Output the [x, y] coordinate of the center of the cell containing the given text.  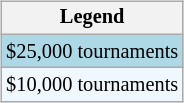
$10,000 tournaments [92, 85]
Legend [92, 18]
$25,000 tournaments [92, 51]
